Provide the (x, y) coordinate of the cell's center where the given text is located.  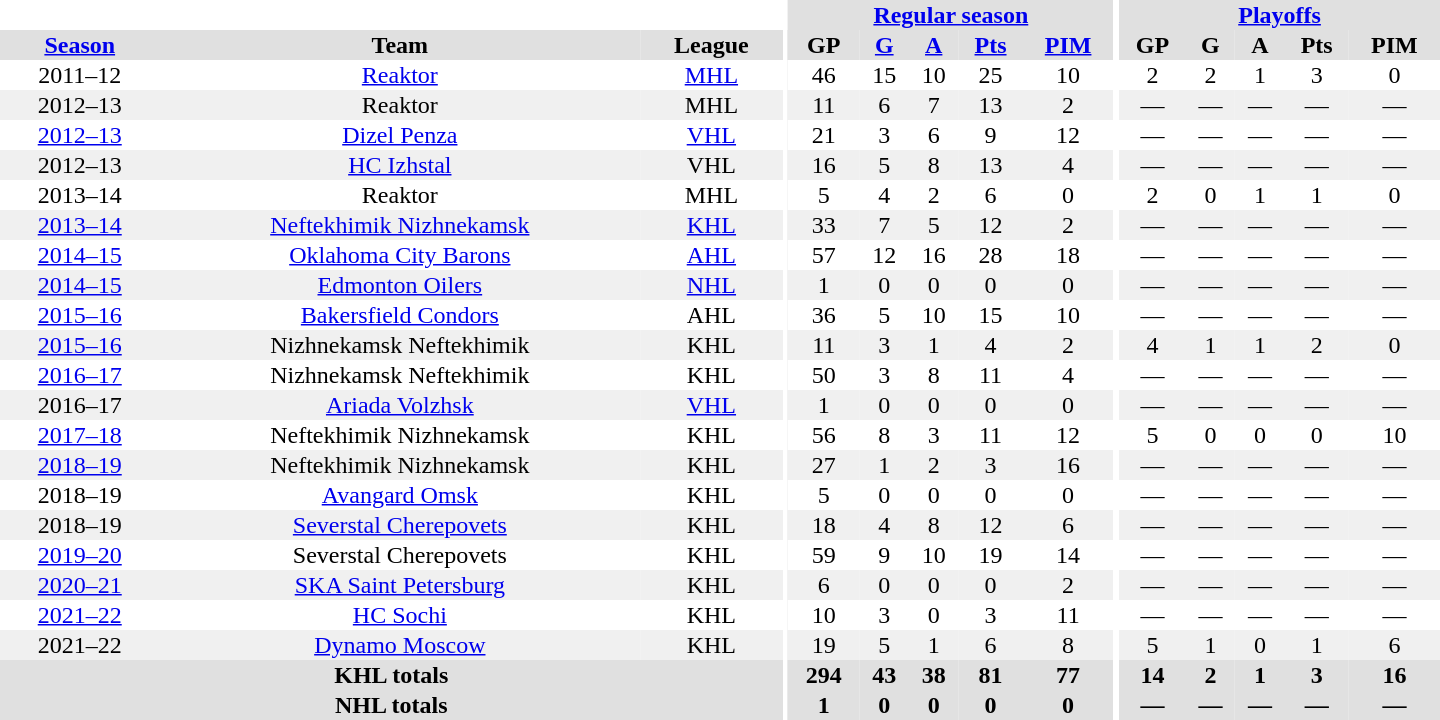
Team (400, 45)
38 (934, 675)
NHL (711, 285)
Ariada Volzhsk (400, 405)
KHL totals (392, 675)
SKA Saint Petersburg (400, 585)
57 (824, 255)
Dynamo Moscow (400, 645)
Playoffs (1280, 15)
56 (824, 435)
2019–20 (80, 555)
46 (824, 75)
21 (824, 135)
294 (824, 675)
2011–12 (80, 75)
27 (824, 465)
59 (824, 555)
HC Izhstal (400, 165)
36 (824, 315)
77 (1068, 675)
League (711, 45)
Oklahoma City Barons (400, 255)
2020–21 (80, 585)
25 (990, 75)
2017–18 (80, 435)
81 (990, 675)
33 (824, 225)
HC Sochi (400, 615)
43 (884, 675)
Dizel Penza (400, 135)
Bakersfield Condors (400, 315)
50 (824, 375)
Avangard Omsk (400, 495)
Season (80, 45)
NHL totals (392, 705)
Edmonton Oilers (400, 285)
28 (990, 255)
Regular season (951, 15)
